Detect which cell encompasses the target text, then output its (x, y) center coordinate. 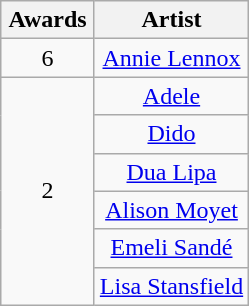
Artist (171, 20)
2 (48, 191)
Lisa Stansfield (171, 286)
6 (48, 58)
Dua Lipa (171, 172)
Emeli Sandé (171, 248)
Awards (48, 20)
Adele (171, 96)
Alison Moyet (171, 210)
Annie Lennox (171, 58)
Dido (171, 134)
